For the text-containing cell, return its midpoint in [X, Y] coordinate format. 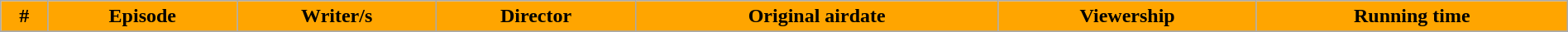
Original airdate [816, 16]
Director [536, 16]
Episode [142, 16]
# [25, 16]
Writer/s [337, 16]
Viewership [1127, 16]
Running time [1412, 16]
